From the cell containing the given text, extract its center point as (X, Y) coordinate. 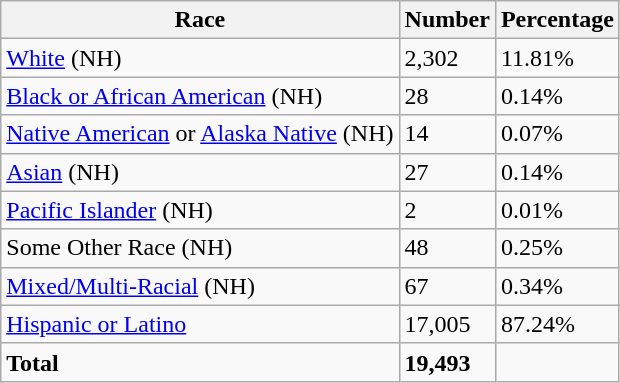
0.07% (557, 134)
0.34% (557, 286)
17,005 (447, 324)
Total (200, 362)
Mixed/Multi-Racial (NH) (200, 286)
0.01% (557, 210)
Race (200, 20)
67 (447, 286)
0.25% (557, 248)
Native American or Alaska Native (NH) (200, 134)
Some Other Race (NH) (200, 248)
Pacific Islander (NH) (200, 210)
Number (447, 20)
19,493 (447, 362)
Asian (NH) (200, 172)
Percentage (557, 20)
Hispanic or Latino (200, 324)
27 (447, 172)
2,302 (447, 58)
14 (447, 134)
White (NH) (200, 58)
28 (447, 96)
Black or African American (NH) (200, 96)
2 (447, 210)
48 (447, 248)
11.81% (557, 58)
87.24% (557, 324)
